Capture the cell that displays the provided text and extract its [x, y] central coordinate. 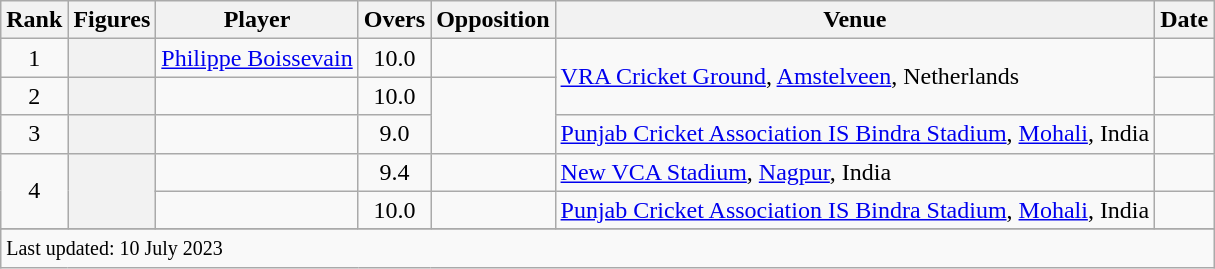
VRA Cricket Ground, Amstelveen, Netherlands [855, 77]
Venue [855, 20]
9.4 [394, 172]
Player [257, 20]
3 [34, 134]
4 [34, 191]
2 [34, 96]
New VCA Stadium, Nagpur, India [855, 172]
Overs [394, 20]
Figures [112, 20]
Date [1184, 20]
Philippe Boissevain [257, 58]
Rank [34, 20]
9.0 [394, 134]
Opposition [493, 20]
Last updated: 10 July 2023 [608, 248]
1 [34, 58]
